Search for the cell housing the specified text and yield its [x, y] center coordinate. 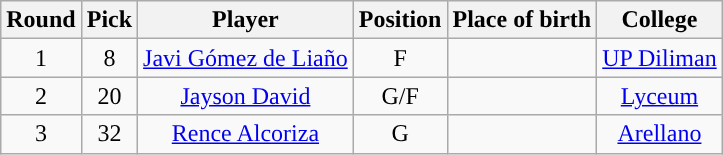
Arellano [660, 134]
3 [41, 134]
Lyceum [660, 96]
F [400, 58]
UP Diliman [660, 58]
G/F [400, 96]
G [400, 134]
Javi Gómez de Liaño [246, 58]
Rence Alcoriza [246, 134]
32 [109, 134]
Player [246, 20]
College [660, 20]
8 [109, 58]
Round [41, 20]
Place of birth [522, 20]
Position [400, 20]
20 [109, 96]
2 [41, 96]
1 [41, 58]
Pick [109, 20]
Jayson David [246, 96]
